Determine the [X, Y] coordinate at the center of the cell enclosing the given text.  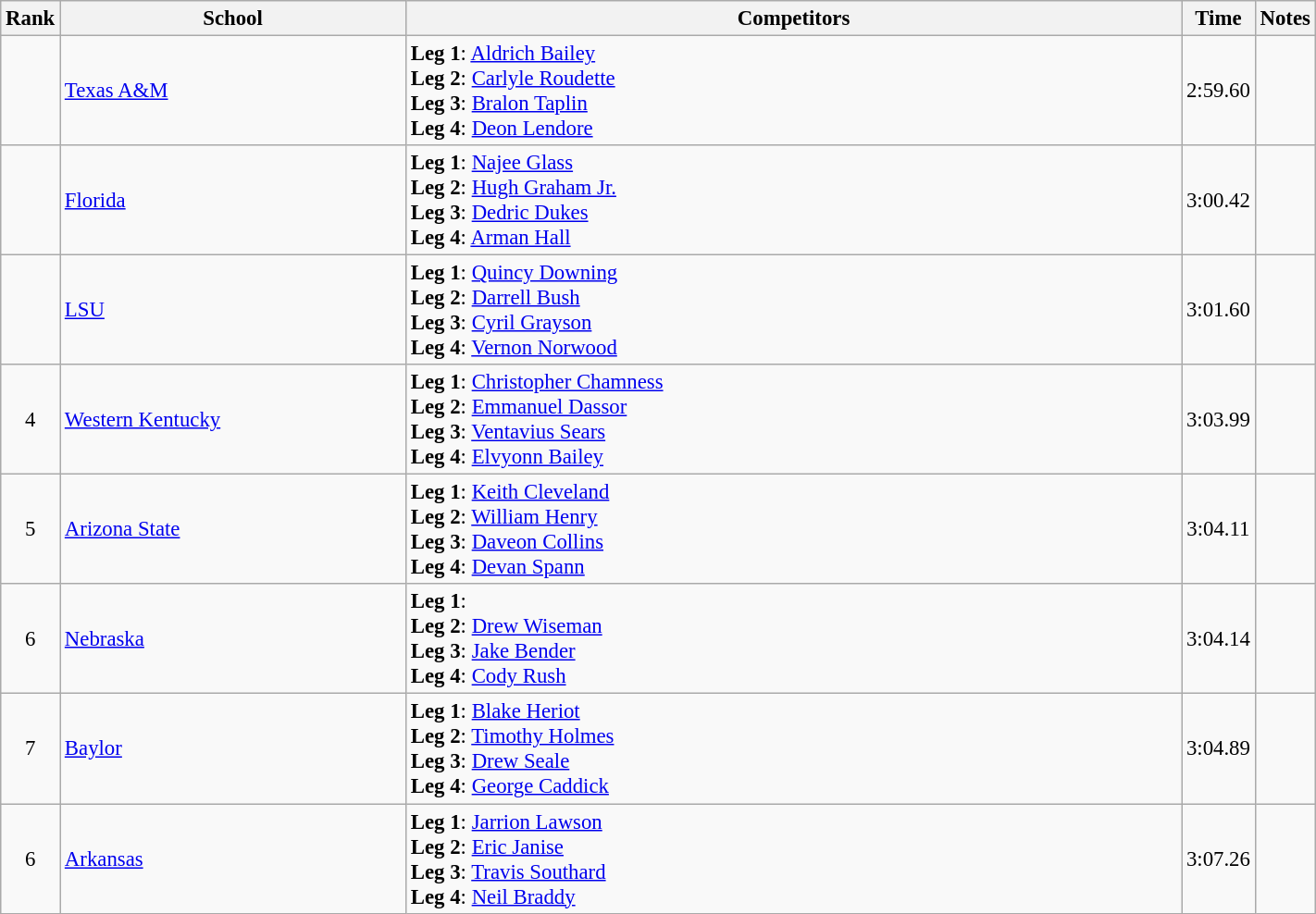
3:04.89 [1219, 749]
3:01.60 [1219, 311]
3:03.99 [1219, 420]
Baylor [233, 749]
4 [31, 420]
Leg 1: Aldrich Bailey Leg 2: Carlyle Roudette Leg 3: Bralon Taplin Leg 4: Deon Lendore [794, 91]
Leg 1: Quincy Downing Leg 2: Darrell Bush Leg 3: Cyril Grayson Leg 4: Vernon Norwood [794, 311]
Rank [31, 19]
3:04.11 [1219, 529]
Competitors [794, 19]
Notes [1285, 19]
2:59.60 [1219, 91]
Leg 1: Leg 2: Drew Wiseman Leg 3: Jake Bender Leg 4: Cody Rush [794, 640]
Leg 1: Blake Heriot Leg 2: Timothy Holmes Leg 3: Drew Seale Leg 4: George Caddick [794, 749]
Arkansas [233, 858]
Leg 1: Najee Glass Leg 2: Hugh Graham Jr. Leg 3: Dedric Dukes Leg 4: Arman Hall [794, 200]
Arizona State [233, 529]
Nebraska [233, 640]
Leg 1: Jarrion Lawson Leg 2: Eric Janise Leg 3: Travis Southard Leg 4: Neil Braddy [794, 858]
Time [1219, 19]
LSU [233, 311]
Leg 1: Keith Cleveland Leg 2: William Henry Leg 3: Daveon Collins Leg 4: Devan Spann [794, 529]
7 [31, 749]
5 [31, 529]
Texas A&M [233, 91]
3:04.14 [1219, 640]
Leg 1: Christopher Chamness Leg 2: Emmanuel Dassor Leg 3: Ventavius Sears Leg 4: Elvyonn Bailey [794, 420]
3:00.42 [1219, 200]
3:07.26 [1219, 858]
Florida [233, 200]
Western Kentucky [233, 420]
School [233, 19]
